Output the [x, y] coordinate of the center of the cell containing the given text.  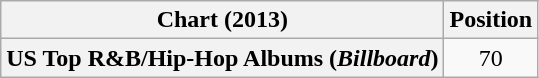
Position [491, 20]
US Top R&B/Hip-Hop Albums (Billboard) [222, 58]
70 [491, 58]
Chart (2013) [222, 20]
